Provide the (X, Y) coordinate of the cell's center where the given text is located.  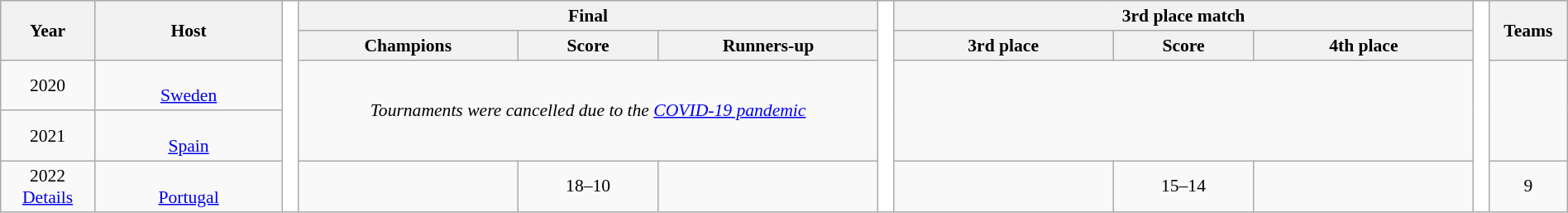
Runners-up (767, 46)
15–14 (1183, 187)
4th place (1363, 46)
3rd place (1004, 46)
Spain (189, 136)
Portugal (189, 187)
Year (48, 30)
Tournaments were cancelled due to the COVID-19 pandemic (589, 110)
Host (189, 30)
Teams (1528, 30)
Sweden (189, 85)
2021 (48, 136)
18–10 (588, 187)
3rd place match (1184, 16)
Final (589, 16)
2020 (48, 85)
2022Details (48, 187)
Champions (409, 46)
9 (1528, 187)
